Pinpoint the cell where the given text exists, returning its [X, Y] midpoint coordinate. 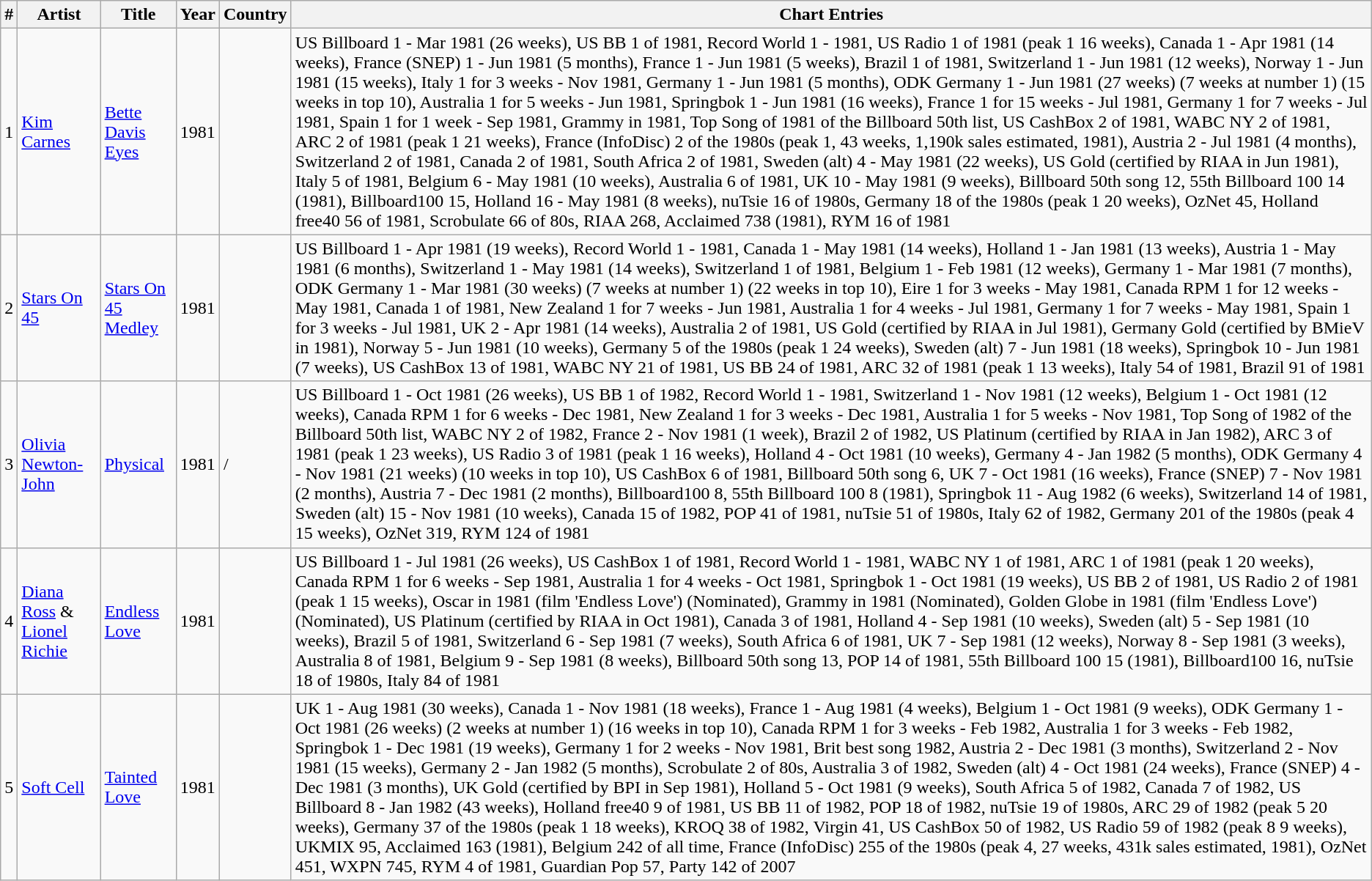
Bette Davis Eyes [138, 132]
# [9, 15]
Year [198, 15]
2 [9, 308]
Endless Love [138, 621]
Tainted Love [138, 787]
5 [9, 787]
Kim Carnes [59, 132]
Stars On 45 Medley [138, 308]
Olivia Newton-John [59, 465]
3 [9, 465]
Physical [138, 465]
Country [255, 15]
4 [9, 621]
Chart Entries [831, 15]
Soft Cell [59, 787]
1 [9, 132]
Stars On 45 [59, 308]
Artist [59, 15]
/ [255, 465]
Title [138, 15]
Diana Ross & Lionel Richie [59, 621]
